Provide the (x, y) coordinate of the cell's center where the given text is located.  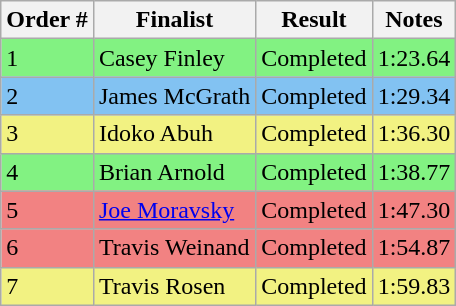
1:23.64 (414, 58)
2 (48, 96)
4 (48, 172)
Joe Moravsky (174, 210)
1:38.77 (414, 172)
Casey Finley (174, 58)
1:47.30 (414, 210)
1 (48, 58)
Result (314, 20)
Travis Rosen (174, 286)
Notes (414, 20)
6 (48, 248)
Order # (48, 20)
7 (48, 286)
1:54.87 (414, 248)
Travis Weinand (174, 248)
3 (48, 134)
Idoko Abuh (174, 134)
5 (48, 210)
1:29.34 (414, 96)
Finalist (174, 20)
James McGrath (174, 96)
1:59.83 (414, 286)
1:36.30 (414, 134)
Brian Arnold (174, 172)
